Detect which cell encompasses the target text, then output its (x, y) center coordinate. 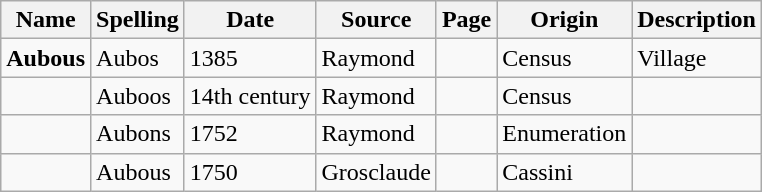
Aubons (138, 134)
Spelling (138, 20)
Source (376, 20)
14th century (250, 96)
Origin (564, 20)
Cassini (564, 172)
Date (250, 20)
Enumeration (564, 134)
Aubos (138, 58)
1752 (250, 134)
Page (466, 20)
Description (697, 20)
Village (697, 58)
1750 (250, 172)
Auboos (138, 96)
Grosclaude (376, 172)
Name (46, 20)
1385 (250, 58)
